Determine the [x, y] coordinate at the center of the cell enclosing the given text.  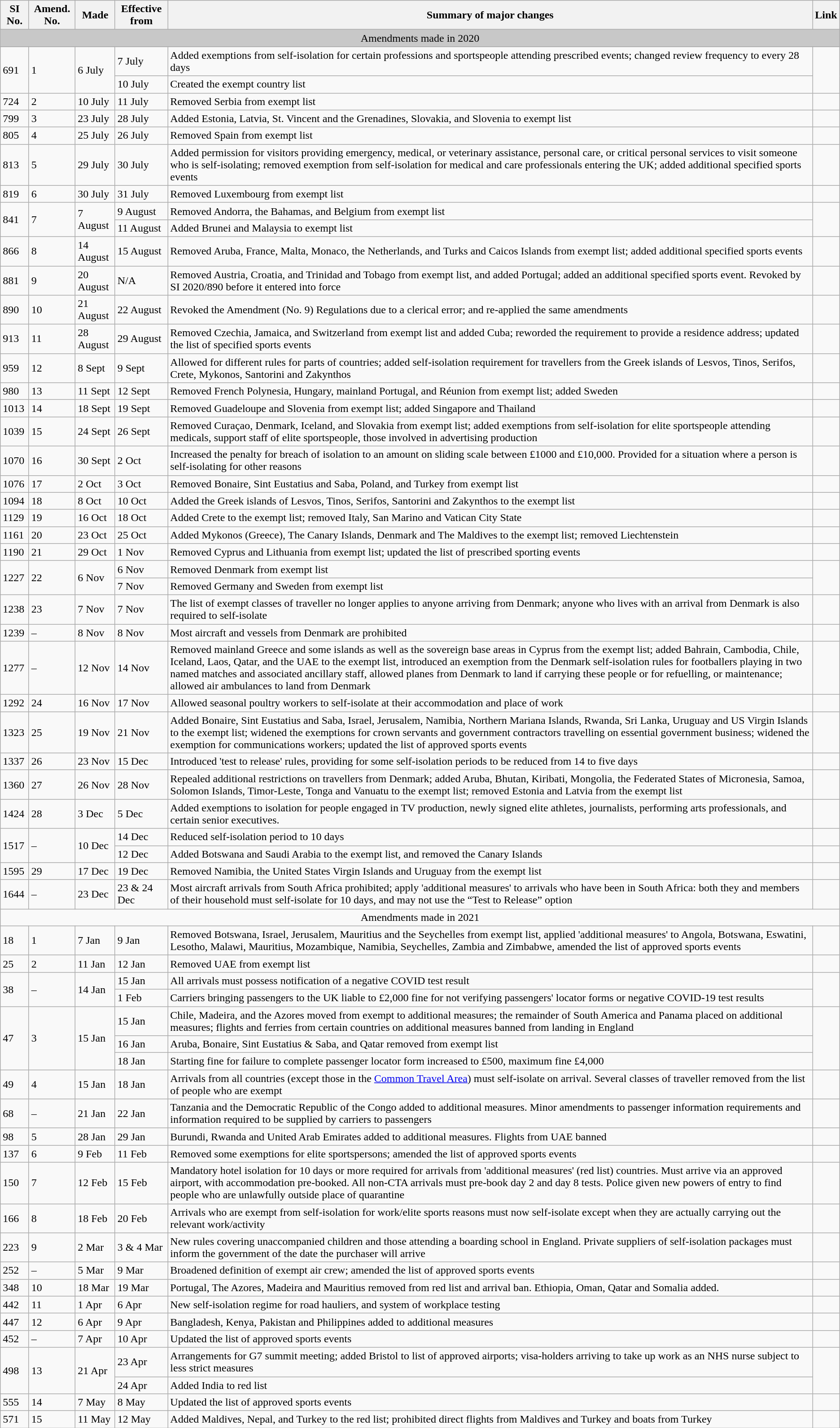
Removed Aruba, France, Malta, Monaco, the Netherlands, and Turks and Caicos Islands from exempt list; added additional specified sports events [490, 251]
10 Oct [141, 501]
29 July [95, 165]
18 Oct [141, 518]
29 [52, 871]
16 Jan [141, 1044]
31 July [141, 194]
29 August [141, 339]
137 [15, 1154]
25 July [95, 136]
10 Apr [141, 1339]
11 Jan [95, 964]
Added Maldives, Nepal, and Turkey to the red list; prohibited direct flights from Maldives and Turkey and boats from Turkey [490, 1419]
Removed Luxembourg from exempt list [490, 194]
1190 [15, 552]
Reduced self-isolation period to 10 days [490, 837]
1292 [15, 703]
12 Nov [95, 668]
49 [15, 1084]
Added the Greek islands of Lesvos, Tinos, Serifos, Santorini and Zakynthos to the exempt list [490, 501]
Removed Guadeloupe and Slovenia from exempt list; added Singapore and Thailand [490, 408]
7 August [95, 219]
252 [15, 1270]
1227 [15, 578]
16 Oct [95, 518]
881 [15, 280]
Most aircraft and vessels from Denmark are prohibited [490, 632]
819 [15, 194]
30 Sept [95, 460]
26 Nov [95, 784]
20 Feb [141, 1218]
18 Sept [95, 408]
23 Nov [95, 762]
866 [15, 251]
26 [52, 762]
Removed Andorra, the Bahamas, and Belgium from exempt list [490, 211]
14 Nov [141, 668]
Revoked the Amendment (No. 9) Regulations due to a clerical error; and re-applied the same amendments [490, 310]
Effective from [141, 15]
23 [52, 609]
98 [15, 1137]
21 Nov [141, 732]
14 August [95, 251]
447 [15, 1322]
21 Jan [95, 1114]
16 Nov [95, 703]
1039 [15, 432]
3 Oct [141, 484]
17 Nov [141, 703]
21 [52, 552]
25 Oct [141, 535]
Removed French Polynesia, Hungary, mainland Portugal, and Réunion from exempt list; added Sweden [490, 391]
Removed UAE from exempt list [490, 964]
Allowed seasonal poultry workers to self-isolate at their accommodation and place of work [490, 703]
17 Dec [95, 871]
7 May [95, 1402]
Added Brunei and Malaysia to exempt list [490, 228]
Amend. No. [52, 15]
28 Jan [95, 1137]
18 Mar [95, 1288]
47 [15, 1038]
11 August [141, 228]
913 [15, 339]
23 & 24 Dec [141, 894]
20 [52, 535]
223 [15, 1248]
9 Mar [141, 1270]
23 Oct [95, 535]
Removed Bonaire, Sint Eustatius and Saba, Poland, and Turkey from exempt list [490, 484]
11 Sept [95, 391]
Removed some exemptions for elite sportspersons; amended the list of approved sports events [490, 1154]
6 July [95, 70]
Summary of major changes [490, 15]
3 Dec [95, 814]
Added India to red list [490, 1385]
1238 [15, 609]
14 Jan [95, 989]
Aruba, Bonaire, Sint Eustatius & Saba, and Qatar removed from exempt list [490, 1044]
Added exemptions from self-isolation for certain professions and sportspeople attending prescribed events; changed review frequency to every 28 days [490, 61]
1161 [15, 535]
980 [15, 391]
15 Feb [141, 1183]
Added Estonia, Latvia, St. Vincent and the Grenadines, Slovakia, and Slovenia to exempt list [490, 118]
23 July [95, 118]
Removed Spain from exempt list [490, 136]
New self-isolation regime for road hauliers, and system of workplace testing [490, 1305]
2 Mar [95, 1248]
Introduced 'test to release' rules, providing for some self-isolation periods to be reduced from 14 to five days [490, 762]
150 [15, 1183]
1360 [15, 784]
166 [15, 1218]
691 [15, 70]
1070 [15, 460]
Broadened definition of exempt air crew; amended the list of approved sports events [490, 1270]
7 Jan [95, 941]
28 [52, 814]
Bangladesh, Kenya, Pakistan and Philippines added to additional measures [490, 1322]
1595 [15, 871]
12 Dec [141, 854]
555 [15, 1402]
7 July [141, 61]
28 August [95, 339]
1644 [15, 894]
1094 [15, 501]
15 August [141, 251]
68 [15, 1114]
498 [15, 1371]
Added Botswana and Saudi Arabia to the exempt list, and removed the Canary Islands [490, 854]
12 Jan [141, 964]
442 [15, 1305]
1337 [15, 762]
3 & 4 Mar [141, 1248]
19 Dec [141, 871]
8 May [141, 1402]
9 Jan [141, 941]
22 [52, 578]
21 Apr [95, 1371]
10 Dec [95, 845]
Starting fine for failure to complete passenger locator form increased to £500, maximum fine £4,000 [490, 1061]
24 Apr [141, 1385]
19 [52, 518]
12 Sept [141, 391]
All arrivals must possess notification of a negative COVID test result [490, 981]
1076 [15, 484]
813 [15, 165]
23 Dec [95, 894]
9 Feb [95, 1154]
9 Sept [141, 368]
1424 [15, 814]
17 [52, 484]
SI No. [15, 15]
Made [95, 15]
799 [15, 118]
8 Sept [95, 368]
24 [52, 703]
571 [15, 1419]
841 [15, 219]
1239 [15, 632]
28 Nov [141, 784]
38 [15, 989]
16 [52, 460]
Amendments made in 2021 [420, 917]
890 [15, 310]
28 July [141, 118]
5 Mar [95, 1270]
N/A [141, 280]
Link [827, 15]
19 Mar [141, 1288]
Added Mykonos (Greece), The Canary Islands, Denmark and The Maldives to the exempt list; removed Liechtenstein [490, 535]
22 August [141, 310]
Carriers bringing passengers to the UK liable to £2,000 fine for not verifying passengers' locator forms or negative COVID-19 test results [490, 998]
29 Oct [95, 552]
29 Jan [141, 1137]
22 Jan [141, 1114]
19 Nov [95, 732]
5 Dec [141, 814]
9 August [141, 211]
12 May [141, 1419]
11 Feb [141, 1154]
348 [15, 1288]
Removed Serbia from exempt list [490, 101]
Removed Namibia, the United States Virgin Islands and Uruguay from the exempt list [490, 871]
18 Feb [95, 1218]
8 Oct [95, 501]
Amendments made in 2020 [420, 38]
Added Crete to the exempt list; removed Italy, San Marino and Vatican City State [490, 518]
20 August [95, 280]
27 [52, 784]
Removed Germany and Sweden from exempt list [490, 586]
23 Apr [141, 1362]
19 Sept [141, 408]
26 Sept [141, 432]
Removed Denmark from exempt list [490, 569]
1517 [15, 845]
14 Dec [141, 837]
1277 [15, 668]
1323 [15, 732]
1 Apr [95, 1305]
805 [15, 136]
21 August [95, 310]
452 [15, 1339]
12 Feb [95, 1183]
959 [15, 368]
1013 [15, 408]
9 Apr [141, 1322]
11 May [95, 1419]
24 Sept [95, 432]
26 July [141, 136]
Burundi, Rwanda and United Arab Emirates added to additional measures. Flights from UAE banned [490, 1137]
Removed Cyprus and Lithuania from exempt list; updated the list of prescribed sporting events [490, 552]
Created the exempt country list [490, 84]
15 Dec [141, 762]
1129 [15, 518]
11 July [141, 101]
724 [15, 101]
Portugal, The Azores, Madeira and Mauritius removed from red list and arrival ban. Ethiopia, Oman, Qatar and Somalia added. [490, 1288]
7 Apr [95, 1339]
1 Nov [141, 552]
1 Feb [141, 998]
